From the cell containing the given text, extract its center point as (X, Y) coordinate. 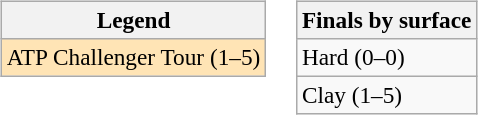
Finals by surface (387, 20)
Legend (133, 20)
Hard (0–0) (387, 57)
ATP Challenger Tour (1–5) (133, 57)
Clay (1–5) (387, 95)
